Scan for the cell matching the given text and deliver its [x, y] coordinate at center. 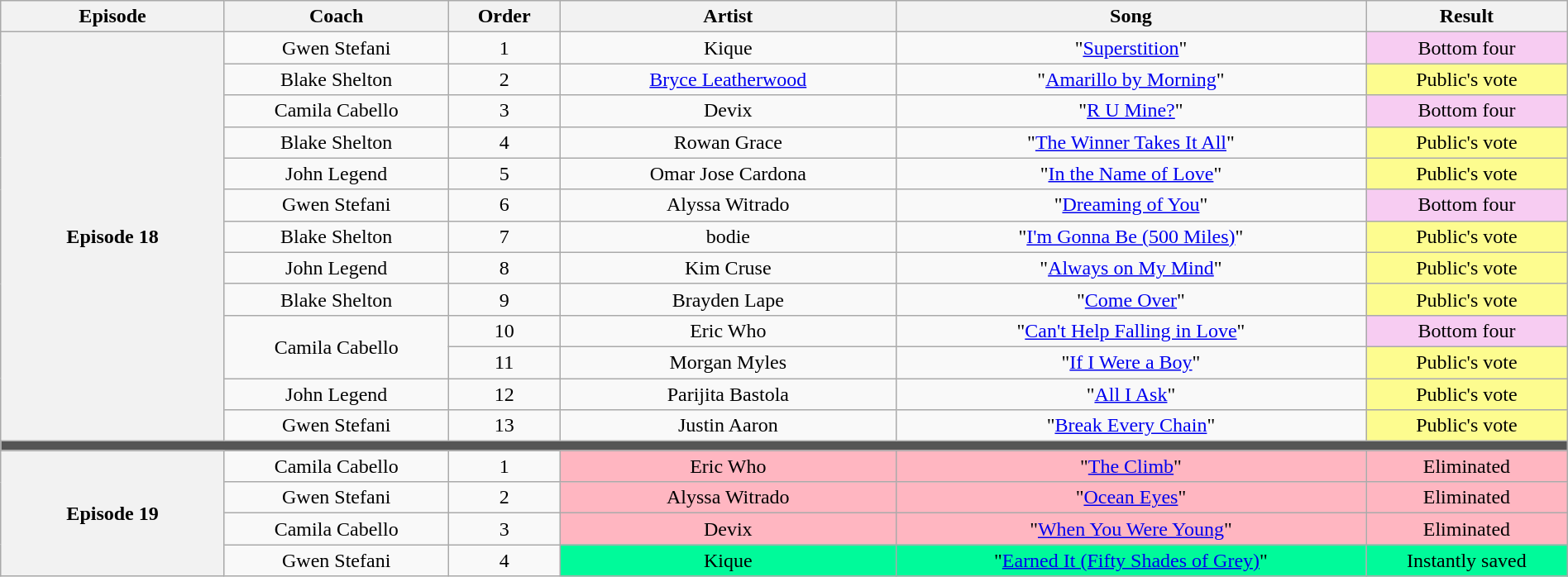
Episode [112, 17]
Brayden Lape [728, 299]
"Break Every Chain" [1131, 426]
12 [504, 394]
10 [504, 331]
"The Winner Takes It All" [1131, 142]
"Amarillo by Morning" [1131, 79]
"Come Over" [1131, 299]
Episode 18 [112, 236]
Episode 19 [112, 513]
"Always on My Mind" [1131, 268]
"Ocean Eyes" [1131, 498]
Kim Cruse [728, 268]
"If I Were a Boy" [1131, 362]
"When You Were Young" [1131, 529]
Order [504, 17]
Justin Aaron [728, 426]
7 [504, 236]
"All I Ask" [1131, 394]
Bryce Leatherwood [728, 79]
"Dreaming of You" [1131, 205]
13 [504, 426]
9 [504, 299]
"I'm Gonna Be (500 Miles)" [1131, 236]
Song [1131, 17]
5 [504, 174]
11 [504, 362]
Instantly saved [1467, 560]
8 [504, 268]
"Superstition" [1131, 48]
"Can't Help Falling in Love" [1131, 331]
6 [504, 205]
Artist [728, 17]
Rowan Grace [728, 142]
Result [1467, 17]
Parijita Bastola [728, 394]
"R U Mine?" [1131, 111]
Coach [336, 17]
"In the Name of Love" [1131, 174]
Omar Jose Cardona [728, 174]
"The Climb" [1131, 466]
Morgan Myles [728, 362]
bodie [728, 236]
"Earned It (Fifty Shades of Grey)" [1131, 560]
